Scan for the cell matching the given text and deliver its [X, Y] coordinate at center. 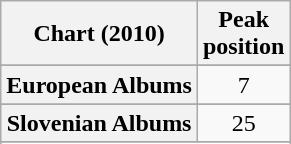
European Albums [100, 85]
Chart (2010) [100, 34]
Slovenian Albums [100, 123]
25 [243, 123]
7 [243, 85]
Peakposition [243, 34]
